Scan for the cell matching the given text and deliver its [x, y] coordinate at center. 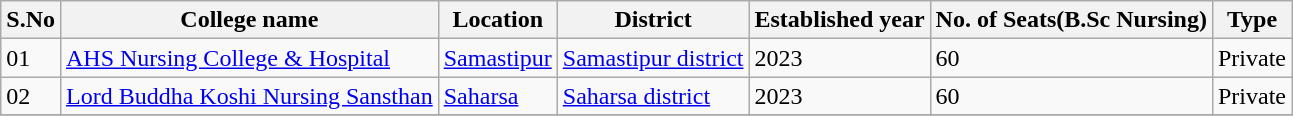
S.No [31, 20]
Established year [840, 20]
Lord Buddha Koshi Nursing Sansthan [249, 96]
Type [1252, 20]
College name [249, 20]
Saharsa [498, 96]
Samastipur district [653, 58]
Samastipur [498, 58]
01 [31, 58]
No. of Seats(B.Sc Nursing) [1071, 20]
District [653, 20]
Saharsa district [653, 96]
AHS Nursing College & Hospital [249, 58]
02 [31, 96]
Location [498, 20]
